Find where the given text appears and provide that cell's center as [x, y] coordinate. 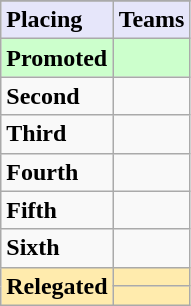
Fifth [57, 210]
Promoted [57, 58]
Sixth [57, 248]
Teams [152, 20]
Relegated [57, 286]
Second [57, 96]
Placing [57, 20]
Fourth [57, 172]
Third [57, 134]
